Pinpoint the cell where the given text exists, returning its (X, Y) midpoint coordinate. 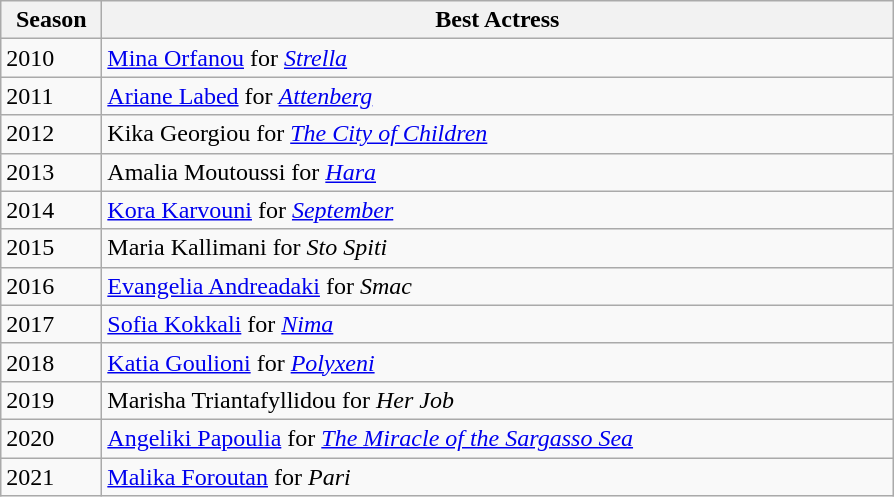
2012 (52, 134)
2010 (52, 58)
Kika Georgiou for The City of Children (498, 134)
2021 (52, 477)
Malika Foroutan for Pari (498, 477)
Sofia Kokkali for Nima (498, 324)
2016 (52, 286)
Marisha Triantafyllidou for Her Job (498, 400)
2017 (52, 324)
Angeliki Papoulia for The Miracle of the Sargasso Sea (498, 438)
2015 (52, 248)
Maria Kallimani for Sto Spiti (498, 248)
Mina Orfanou for Strella (498, 58)
Season (52, 20)
Best Actress (498, 20)
Katia Goulioni for Polyxeni (498, 362)
2020 (52, 438)
2013 (52, 172)
Kora Karvouni for September (498, 210)
Evangelia Andreadaki for Smac (498, 286)
Amalia Moutoussi for Hara (498, 172)
2019 (52, 400)
Ariane Labed for Attenberg (498, 96)
2018 (52, 362)
2011 (52, 96)
2014 (52, 210)
